Return [x, y] of the center of cell containing provided text 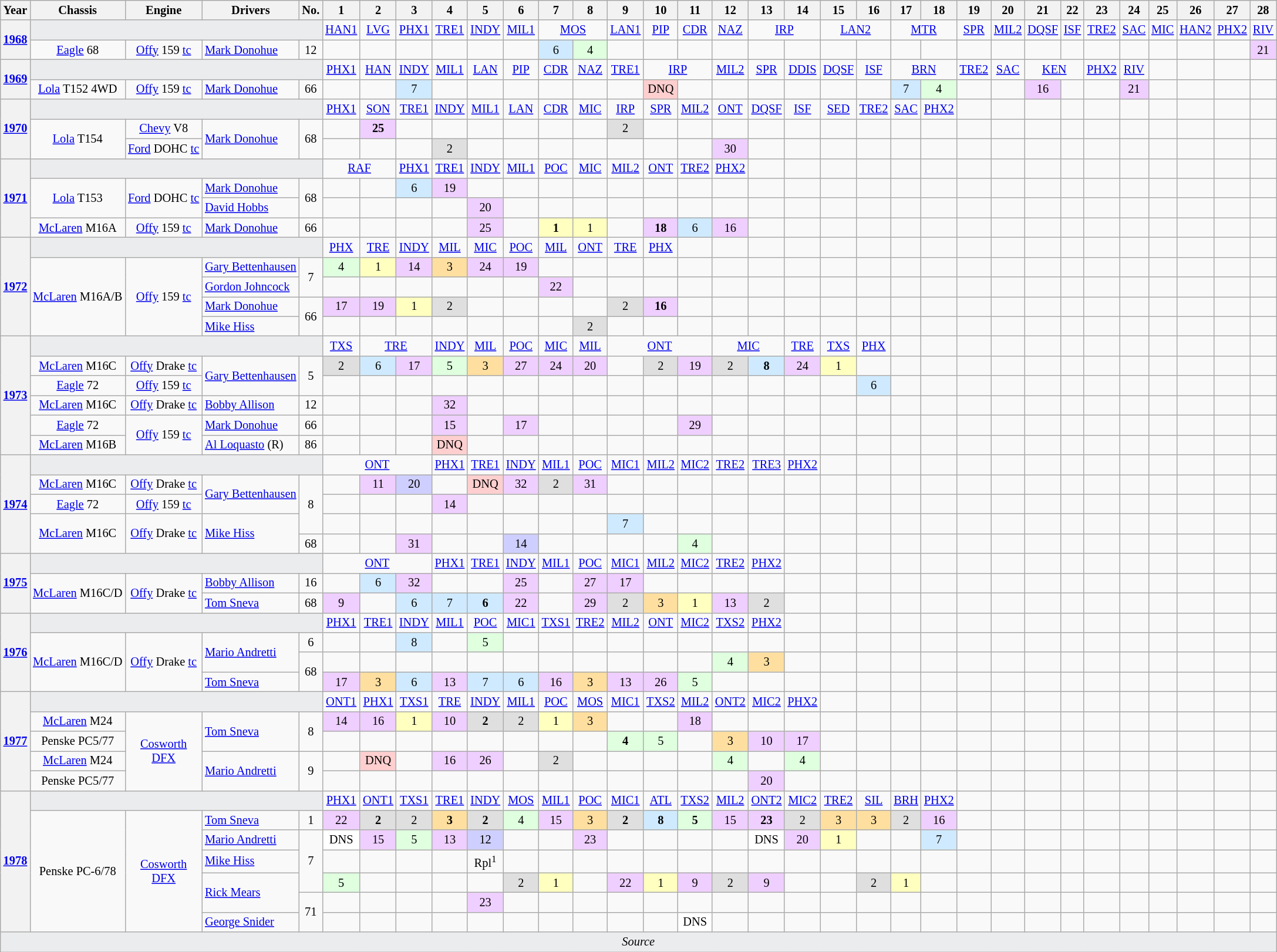
Drivers [250, 10]
Chassis [78, 10]
HAN [378, 69]
1972 [15, 286]
Source [639, 941]
Gordon Johncock [250, 287]
MTR [924, 30]
86 [311, 445]
BRH [906, 801]
LAN1 [625, 30]
30 [730, 148]
Rick Mears [250, 892]
Eagle 68 [78, 50]
McLaren M16B [78, 445]
1978 [15, 862]
Lola T152 4WD [78, 89]
George Snider [250, 922]
Penske PC-6/78 [78, 871]
David Hobbs [250, 208]
Lola T154 [78, 139]
SIL [874, 801]
1977 [15, 741]
SED [838, 109]
Rpl1 [485, 862]
RAF [359, 168]
HAN1 [341, 30]
SON [378, 109]
1974 [15, 504]
Engine [163, 10]
McLaren M16A/B [78, 297]
Year [15, 10]
DDIS [802, 69]
1971 [15, 198]
1970 [15, 129]
1976 [15, 653]
McLaren M16A [78, 228]
28 [1263, 10]
1968 [15, 40]
1975 [15, 583]
No. [311, 10]
1973 [15, 395]
Al Loquasto (R) [250, 445]
HAN2 [1195, 30]
BRN [924, 69]
TRE3 [767, 464]
KEN [1054, 69]
ATL [661, 801]
Chevy V8 [163, 129]
LAN2 [855, 30]
LVG [378, 30]
Lola T153 [78, 197]
71 [311, 912]
1969 [15, 79]
